Extract the (x, y) coordinate from the center of the cell holding the provided text.  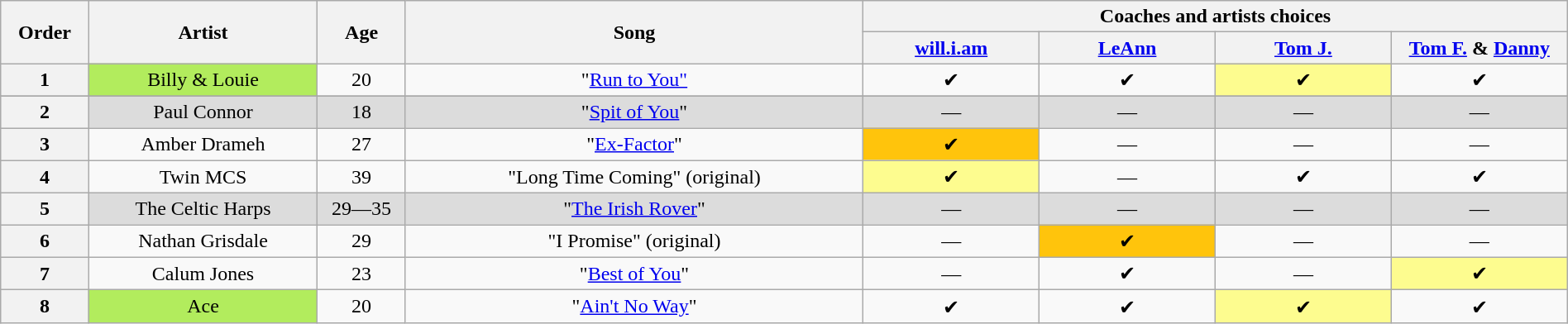
39 (361, 177)
Tom J. (1303, 48)
4 (45, 177)
8 (45, 307)
Artist (203, 32)
Song (633, 32)
Ace (203, 307)
5 (45, 209)
Tom F. & Danny (1479, 48)
3 (45, 144)
"Ain't No Way" (633, 307)
6 (45, 241)
Order (45, 32)
will.i.am (951, 48)
Coaches and artists choices (1216, 17)
"Ex-Factor" (633, 144)
Amber Drameh (203, 144)
27 (361, 144)
"Best of You" (633, 274)
1 (45, 80)
2 (45, 112)
"I Promise" (original) (633, 241)
The Celtic Harps (203, 209)
Calum Jones (203, 274)
Billy & Louie (203, 80)
7 (45, 274)
"The Irish Rover" (633, 209)
29 (361, 241)
"Run to You" (633, 80)
"Long Time Coming" (original) (633, 177)
18 (361, 112)
23 (361, 274)
"Spit of You" (633, 112)
Paul Connor (203, 112)
Nathan Grisdale (203, 241)
LeAnn (1128, 48)
Twin MCS (203, 177)
Age (361, 32)
29—35 (361, 209)
